Return the (X, Y) coordinate for the center point of the cell that contains the specified text.  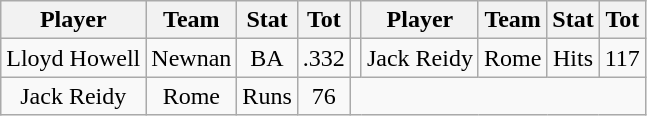
Lloyd Howell (74, 58)
76 (324, 96)
Hits (573, 58)
117 (622, 58)
Runs (267, 96)
BA (267, 58)
Newnan (192, 58)
.332 (324, 58)
